Find where the given text appears and provide that cell's center as [X, Y] coordinate. 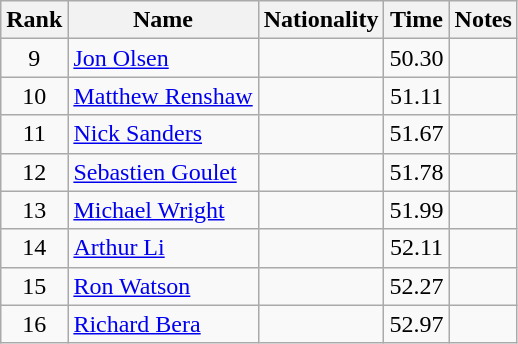
Arthur Li [163, 248]
Richard Bera [163, 324]
Jon Olsen [163, 58]
Michael Wright [163, 210]
52.27 [416, 286]
Matthew Renshaw [163, 96]
Rank [34, 20]
50.30 [416, 58]
Nationality [321, 20]
Notes [483, 20]
Name [163, 20]
51.78 [416, 172]
12 [34, 172]
13 [34, 210]
51.67 [416, 134]
Sebastien Goulet [163, 172]
11 [34, 134]
Time [416, 20]
14 [34, 248]
10 [34, 96]
52.97 [416, 324]
51.11 [416, 96]
9 [34, 58]
Nick Sanders [163, 134]
16 [34, 324]
52.11 [416, 248]
51.99 [416, 210]
15 [34, 286]
Ron Watson [163, 286]
